Determine the (x, y) coordinate at the center of the cell enclosing the given text.  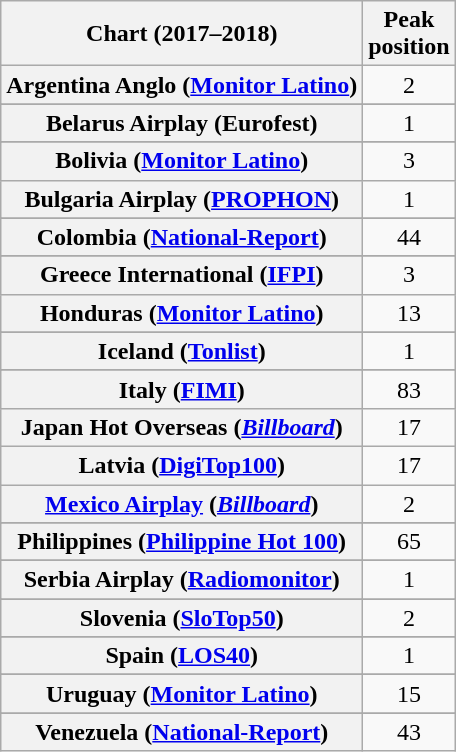
Iceland (Tonlist) (182, 351)
Greece International (IFPI) (182, 275)
Japan Hot Overseas (Billboard) (182, 427)
15 (409, 694)
Peakposition (409, 34)
Bulgaria Airplay (PROPHON) (182, 199)
83 (409, 389)
Uruguay (Monitor Latino) (182, 694)
65 (409, 542)
Honduras (Monitor Latino) (182, 313)
Chart (2017–2018) (182, 34)
Bolivia (Monitor Latino) (182, 161)
Belarus Airplay (Eurofest) (182, 123)
Italy (FIMI) (182, 389)
13 (409, 313)
44 (409, 237)
Serbia Airplay (Radiomonitor) (182, 580)
Mexico Airplay (Billboard) (182, 503)
Argentina Anglo (Monitor Latino) (182, 85)
Slovenia (SloTop50) (182, 618)
Philippines (Philippine Hot 100) (182, 542)
Colombia (National-Report) (182, 237)
Spain (LOS40) (182, 656)
Latvia (DigiTop100) (182, 465)
Venezuela (National-Report) (182, 732)
43 (409, 732)
